Output the [X, Y] coordinate of the center of the cell containing the given text.  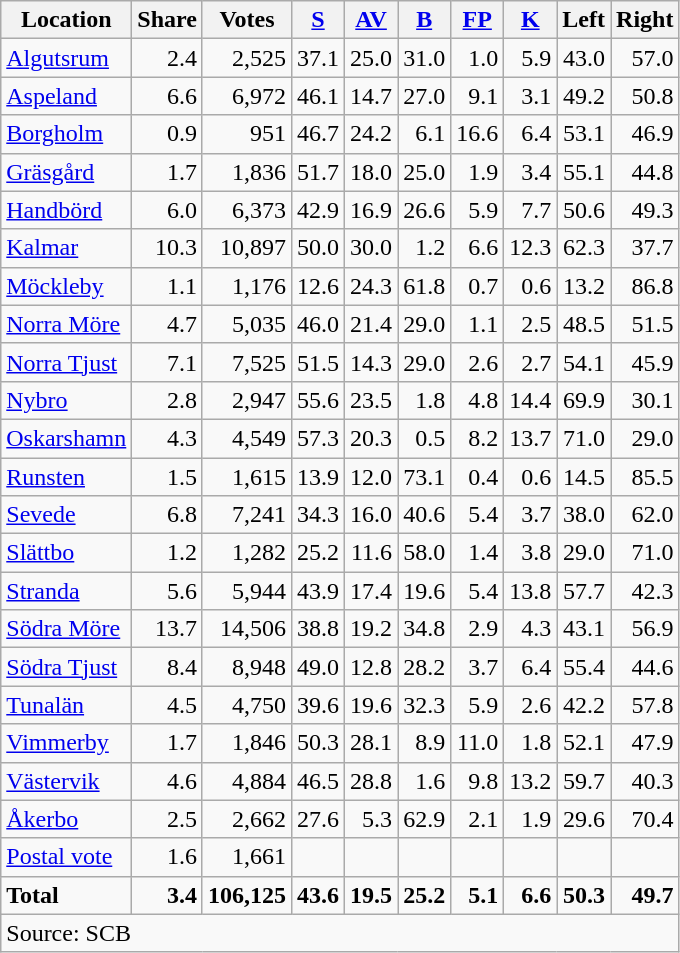
40.6 [424, 515]
55.1 [584, 172]
Södra Tjust [66, 667]
20.3 [372, 438]
46.9 [645, 134]
48.5 [584, 324]
Åkerbo [66, 819]
7,241 [246, 515]
Right [645, 20]
12.0 [372, 477]
55.4 [584, 667]
5.6 [168, 591]
1,846 [246, 743]
32.3 [424, 705]
46.0 [318, 324]
Runsten [66, 477]
2.1 [478, 819]
1,615 [246, 477]
27.0 [424, 96]
28.1 [372, 743]
26.6 [424, 210]
B [424, 20]
12.8 [372, 667]
4.7 [168, 324]
46.1 [318, 96]
106,125 [246, 895]
49.7 [645, 895]
14.5 [584, 477]
Share [168, 20]
1.0 [478, 58]
27.6 [318, 819]
39.6 [318, 705]
59.7 [584, 781]
4.5 [168, 705]
55.6 [318, 400]
3.8 [530, 553]
2.8 [168, 400]
50.6 [584, 210]
43.1 [584, 629]
16.0 [372, 515]
12.6 [318, 286]
47.9 [645, 743]
40.3 [645, 781]
42.2 [584, 705]
57.3 [318, 438]
Kalmar [66, 248]
31.0 [424, 58]
7,525 [246, 362]
0.9 [168, 134]
34.8 [424, 629]
1,661 [246, 857]
2.4 [168, 58]
Gräsgård [66, 172]
7.1 [168, 362]
30.0 [372, 248]
50.8 [645, 96]
44.6 [645, 667]
54.1 [584, 362]
45.9 [645, 362]
14,506 [246, 629]
49.0 [318, 667]
10,897 [246, 248]
1.5 [168, 477]
43.0 [584, 58]
11.0 [478, 743]
53.1 [584, 134]
19.5 [372, 895]
Slättbo [66, 553]
Algutsrum [66, 58]
51.7 [318, 172]
6.8 [168, 515]
86.8 [645, 286]
0.5 [424, 438]
2,947 [246, 400]
5.1 [478, 895]
Handbörd [66, 210]
8.9 [424, 743]
Sevede [66, 515]
21.4 [372, 324]
S [318, 20]
Västervik [66, 781]
8.2 [478, 438]
43.9 [318, 591]
Left [584, 20]
62.3 [584, 248]
13.8 [530, 591]
4,750 [246, 705]
9.1 [478, 96]
34.3 [318, 515]
1,176 [246, 286]
K [530, 20]
38.8 [318, 629]
28.2 [424, 667]
5,944 [246, 591]
44.8 [645, 172]
Tunalän [66, 705]
23.5 [372, 400]
6,373 [246, 210]
6,972 [246, 96]
Södra Möre [66, 629]
16.9 [372, 210]
6.0 [168, 210]
85.5 [645, 477]
3.1 [530, 96]
Total [66, 895]
38.0 [584, 515]
50.0 [318, 248]
5.3 [372, 819]
8.4 [168, 667]
4,549 [246, 438]
Nybro [66, 400]
49.3 [645, 210]
46.7 [318, 134]
9.8 [478, 781]
73.1 [424, 477]
1,836 [246, 172]
24.3 [372, 286]
56.9 [645, 629]
6.1 [424, 134]
2,525 [246, 58]
4.6 [168, 781]
62.0 [645, 515]
4,884 [246, 781]
Source: SCB [340, 933]
57.0 [645, 58]
37.7 [645, 248]
52.1 [584, 743]
Norra Tjust [66, 362]
0.7 [478, 286]
69.9 [584, 400]
Location [66, 20]
37.1 [318, 58]
28.8 [372, 781]
0.4 [478, 477]
Oskarshamn [66, 438]
42.3 [645, 591]
1.4 [478, 553]
42.9 [318, 210]
7.7 [530, 210]
19.2 [372, 629]
24.2 [372, 134]
57.8 [645, 705]
2.9 [478, 629]
Norra Möre [66, 324]
2,662 [246, 819]
43.6 [318, 895]
16.6 [478, 134]
951 [246, 134]
FP [478, 20]
61.8 [424, 286]
Vimmerby [66, 743]
57.7 [584, 591]
13.9 [318, 477]
30.1 [645, 400]
14.7 [372, 96]
14.4 [530, 400]
17.4 [372, 591]
12.3 [530, 248]
62.9 [424, 819]
29.6 [584, 819]
18.0 [372, 172]
14.3 [372, 362]
58.0 [424, 553]
11.6 [372, 553]
AV [372, 20]
Aspeland [66, 96]
5,035 [246, 324]
10.3 [168, 248]
Möckleby [66, 286]
70.4 [645, 819]
Borgholm [66, 134]
2.7 [530, 362]
4.8 [478, 400]
1,282 [246, 553]
Postal vote [66, 857]
49.2 [584, 96]
Votes [246, 20]
46.5 [318, 781]
8,948 [246, 667]
Stranda [66, 591]
